From the cell containing the given text, extract its center point as [x, y] coordinate. 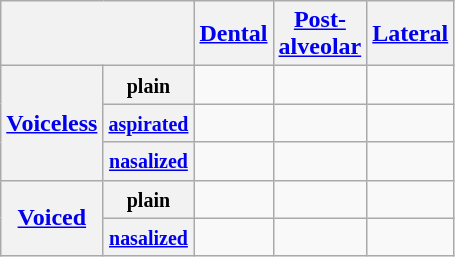
Voiceless [52, 123]
Dental [234, 34]
Lateral [410, 34]
aspirated [148, 123]
Post-alveolar [320, 34]
Voiced [52, 218]
